Find where the given text appears and provide that cell's center as (X, Y) coordinate. 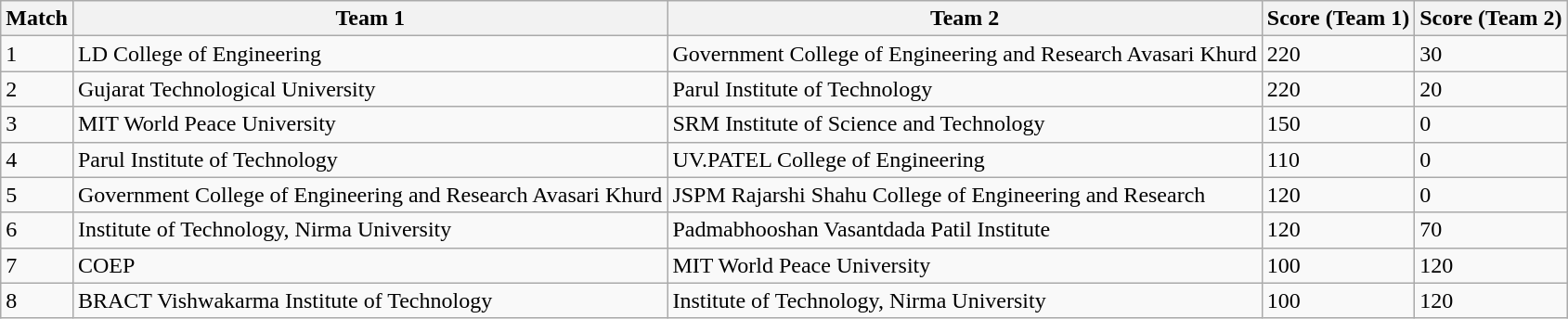
8 (37, 300)
Team 2 (965, 19)
5 (37, 195)
Match (37, 19)
LD College of Engineering (369, 54)
Gujarat Technological University (369, 89)
110 (1338, 159)
2 (37, 89)
20 (1491, 89)
7 (37, 265)
COEP (369, 265)
Team 1 (369, 19)
JSPM Rajarshi Shahu College of Engineering and Research (965, 195)
Padmabhooshan Vasantdada Patil Institute (965, 230)
SRM Institute of Science and Technology (965, 124)
70 (1491, 230)
4 (37, 159)
UV.PATEL College of Engineering (965, 159)
6 (37, 230)
30 (1491, 54)
Score (Team 1) (1338, 19)
Score (Team 2) (1491, 19)
150 (1338, 124)
3 (37, 124)
1 (37, 54)
BRACT Vishwakarma Institute of Technology (369, 300)
